Search for the cell housing the specified text and yield its (X, Y) center coordinate. 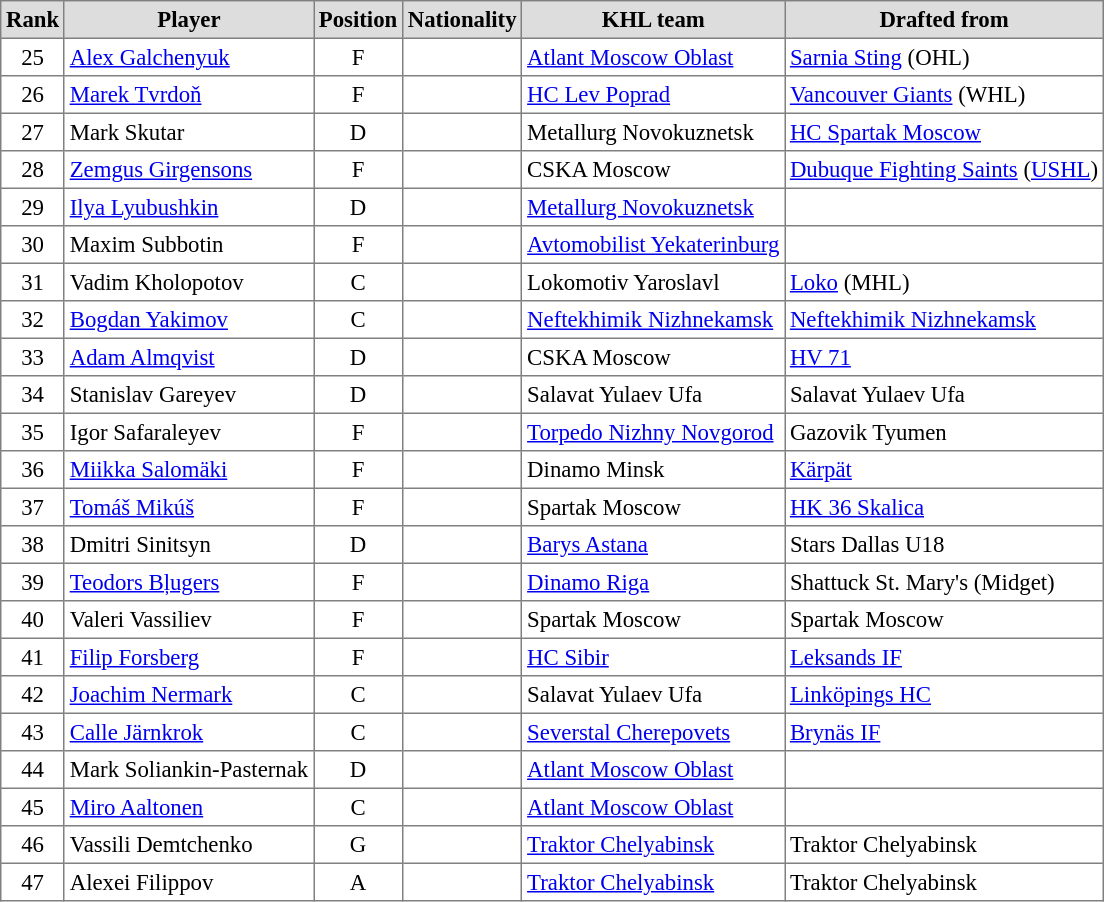
Vadim Kholopotov (188, 282)
29 (33, 207)
Torpedo Nizhny Novgorod (654, 432)
31 (33, 282)
Dinamo Riga (654, 582)
28 (33, 170)
Calle Järnkrok (188, 732)
43 (33, 732)
Mark Skutar (188, 132)
A (358, 882)
HC Lev Poprad (654, 95)
Linköpings HC (944, 695)
Igor Safaraleyev (188, 432)
Shattuck St. Mary's (Midget) (944, 582)
38 (33, 545)
Miro Aaltonen (188, 807)
Loko (MHL) (944, 282)
Player (188, 20)
Vassili Demtchenko (188, 845)
Joachim Nermark (188, 695)
Position (358, 20)
26 (33, 95)
46 (33, 845)
41 (33, 657)
45 (33, 807)
Gazovik Tyumen (944, 432)
35 (33, 432)
37 (33, 507)
Vancouver Giants (WHL) (944, 95)
Leksands IF (944, 657)
36 (33, 470)
Adam Almqvist (188, 357)
Filip Forsberg (188, 657)
Teodors Bļugers (188, 582)
Nationality (462, 20)
27 (33, 132)
42 (33, 695)
Tomáš Mikúš (188, 507)
40 (33, 620)
Alex Galchenyuk (188, 57)
33 (33, 357)
HV 71 (944, 357)
Stars Dallas U18 (944, 545)
32 (33, 320)
Dubuque Fighting Saints (USHL) (944, 170)
Valeri Vassiliev (188, 620)
30 (33, 245)
G (358, 845)
Zemgus Girgensons (188, 170)
47 (33, 882)
Rank (33, 20)
Alexei Filippov (188, 882)
Kärpät (944, 470)
44 (33, 770)
Stanislav Gareyev (188, 395)
39 (33, 582)
Bogdan Yakimov (188, 320)
HK 36 Skalica (944, 507)
KHL team (654, 20)
Drafted from (944, 20)
Sarnia Sting (OHL) (944, 57)
Mark Soliankin-Pasternak (188, 770)
Barys Astana (654, 545)
Brynäs IF (944, 732)
HC Sibir (654, 657)
Lokomotiv Yaroslavl (654, 282)
Dmitri Sinitsyn (188, 545)
Dinamo Minsk (654, 470)
Severstal Cherepovets (654, 732)
Marek Tvrdoň (188, 95)
Maxim Subbotin (188, 245)
Miikka Salomäki (188, 470)
Avtomobilist Yekaterinburg (654, 245)
Ilya Lyubushkin (188, 207)
HC Spartak Moscow (944, 132)
34 (33, 395)
25 (33, 57)
